Return the (x, y) coordinate for the center point of the cell that contains the specified text.  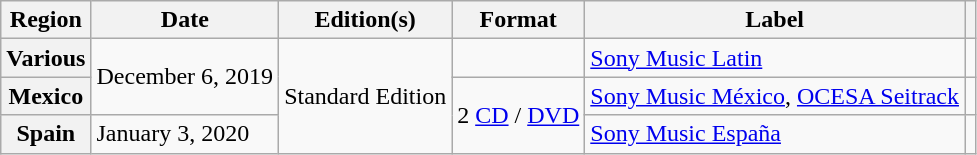
January 3, 2020 (185, 134)
Standard Edition (366, 96)
Sony Music México, OCESA Seitrack (775, 96)
Spain (46, 134)
2 CD / DVD (518, 115)
Mexico (46, 96)
Various (46, 58)
Sony Music Latin (775, 58)
Format (518, 20)
Label (775, 20)
Date (185, 20)
December 6, 2019 (185, 77)
Sony Music España (775, 134)
Region (46, 20)
Edition(s) (366, 20)
